Return [x, y] of the center of cell containing provided text 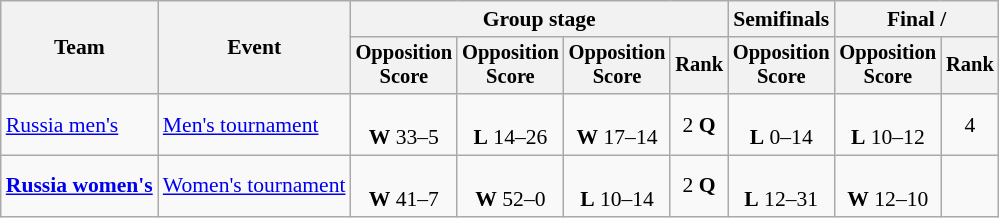
Russia women's [80, 186]
L 10–12 [888, 124]
Semifinals [782, 19]
Group stage [540, 19]
W 33–5 [404, 124]
Russia men's [80, 124]
W 12–10 [888, 186]
Event [254, 48]
Women's tournament [254, 186]
W 52–0 [510, 186]
Final / [916, 19]
L 10–14 [618, 186]
L 14–26 [510, 124]
L 12–31 [782, 186]
L 0–14 [782, 124]
Men's tournament [254, 124]
W 41–7 [404, 186]
Team [80, 48]
W 17–14 [618, 124]
4 [970, 124]
